Scan for the cell matching the given text and deliver its (x, y) coordinate at center. 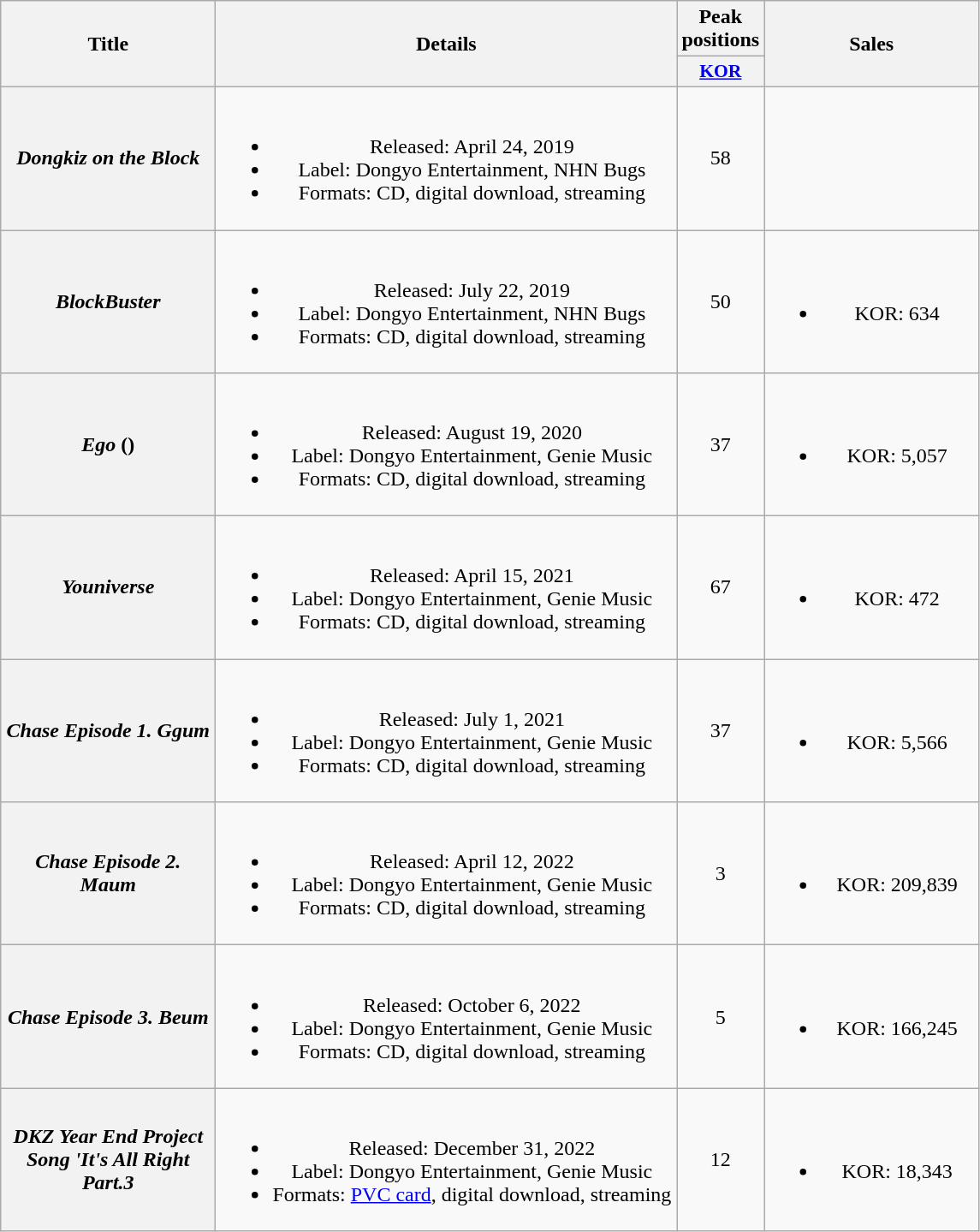
Title (108, 45)
3 (721, 873)
Released: October 6, 2022Label: Dongyo Entertainment, Genie MusicFormats: CD, digital download, streaming (447, 1017)
Sales (871, 45)
58 (721, 158)
KOR: 18,343 (871, 1159)
Chase Episode 2. Maum (108, 873)
KOR: 209,839 (871, 873)
Released: August 19, 2020Label: Dongyo Entertainment, Genie MusicFormats: CD, digital download, streaming (447, 445)
Chase Episode 3. Beum (108, 1017)
Released: July 1, 2021Label: Dongyo Entertainment, Genie MusicFormats: CD, digital download, streaming (447, 731)
KOR: 472 (871, 587)
Youniverse (108, 587)
Released: July 22, 2019Label: Dongyo Entertainment, NHN BugsFormats: CD, digital download, streaming (447, 301)
Released: December 31, 2022Label: Dongyo Entertainment, Genie MusicFormats: PVC card, digital download, streaming (447, 1159)
Details (447, 45)
Ego () (108, 445)
67 (721, 587)
KOR: 166,245 (871, 1017)
Released: April 15, 2021Label: Dongyo Entertainment, Genie MusicFormats: CD, digital download, streaming (447, 587)
5 (721, 1017)
12 (721, 1159)
Chase Episode 1. Ggum (108, 731)
KOR: 634 (871, 301)
Peakpositions (721, 29)
Released: April 12, 2022Label: Dongyo Entertainment, Genie MusicFormats: CD, digital download, streaming (447, 873)
Dongkiz on the Block (108, 158)
DKZ Year End Project Song 'It's All Right Part.3 (108, 1159)
KOR: 5,566 (871, 731)
KOR: 5,057 (871, 445)
Released: April 24, 2019Label: Dongyo Entertainment, NHN BugsFormats: CD, digital download, streaming (447, 158)
50 (721, 301)
BlockBuster (108, 301)
KOR (721, 72)
